Output the (x, y) coordinate of the center of the cell containing the given text.  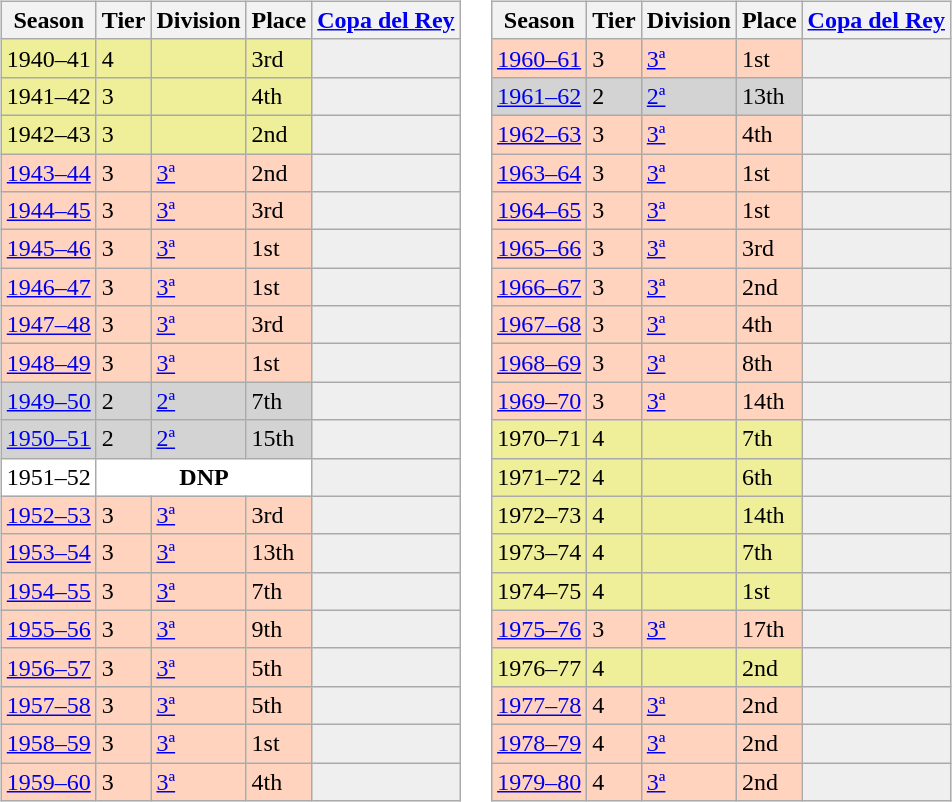
1953–54 (48, 553)
17th (769, 629)
9th (279, 629)
1944–45 (48, 211)
1957–58 (48, 705)
1945–46 (48, 249)
1958–59 (48, 743)
15th (279, 439)
1941–42 (48, 96)
1942–43 (48, 134)
1964–65 (540, 211)
1963–64 (540, 173)
1950–51 (48, 439)
1960–61 (540, 58)
1940–41 (48, 58)
1970–71 (540, 439)
1962–63 (540, 134)
1956–57 (48, 667)
1967–68 (540, 325)
1978–79 (540, 743)
1979–80 (540, 781)
1952–53 (48, 515)
8th (769, 363)
1971–72 (540, 477)
1946–47 (48, 287)
1977–78 (540, 705)
6th (769, 477)
1975–76 (540, 629)
1966–67 (540, 287)
1974–75 (540, 591)
1947–48 (48, 325)
1954–55 (48, 591)
1949–50 (48, 401)
1973–74 (540, 553)
DNP (204, 477)
1965–66 (540, 249)
1968–69 (540, 363)
1943–44 (48, 173)
1951–52 (48, 477)
1959–60 (48, 781)
1948–49 (48, 363)
1972–73 (540, 515)
1976–77 (540, 667)
1955–56 (48, 629)
1969–70 (540, 401)
1961–62 (540, 96)
